Output the [X, Y] coordinate of the center of the cell containing the given text.  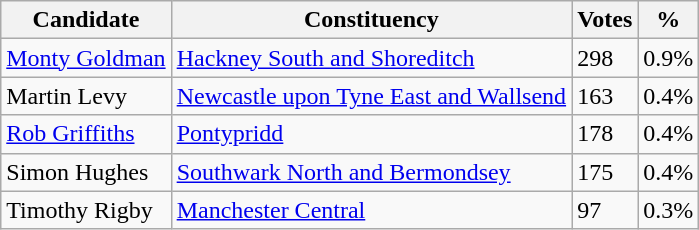
Southwark North and Bermondsey [371, 172]
Votes [605, 20]
Manchester Central [371, 210]
Martin Levy [86, 96]
175 [605, 172]
163 [605, 96]
Pontypridd [371, 134]
Monty Goldman [86, 58]
298 [605, 58]
Rob Griffiths [86, 134]
0.9% [668, 58]
Constituency [371, 20]
Candidate [86, 20]
178 [605, 134]
Newcastle upon Tyne East and Wallsend [371, 96]
% [668, 20]
Hackney South and Shoreditch [371, 58]
Timothy Rigby [86, 210]
Simon Hughes [86, 172]
0.3% [668, 210]
97 [605, 210]
